For the text-containing cell, return its midpoint in (X, Y) coordinate format. 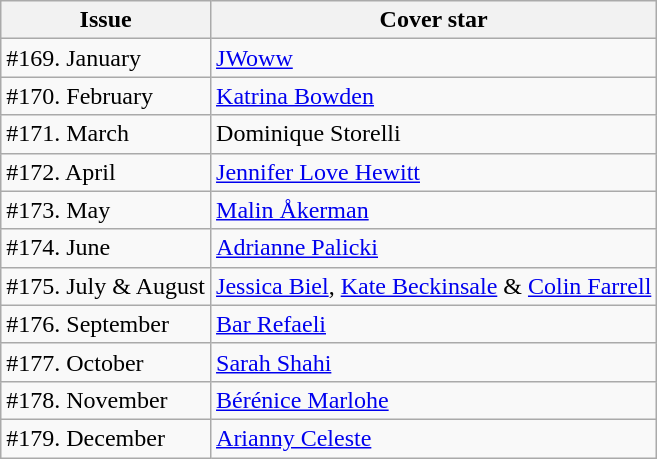
Issue (106, 20)
Sarah Shahi (434, 362)
#179. December (106, 438)
Arianny Celeste (434, 438)
#169. January (106, 58)
Malin Åkerman (434, 210)
Adrianne Palicki (434, 248)
#176. September (106, 324)
Jennifer Love Hewitt (434, 172)
Bar Refaeli (434, 324)
#174. June (106, 248)
#170. February (106, 96)
#172. April (106, 172)
#171. March (106, 134)
Bérénice Marlohe (434, 400)
#175. July & August (106, 286)
JWoww (434, 58)
Katrina Bowden (434, 96)
Jessica Biel, Kate Beckinsale & Colin Farrell (434, 286)
#173. May (106, 210)
Dominique Storelli (434, 134)
#178. November (106, 400)
Cover star (434, 20)
#177. October (106, 362)
